Detect which cell encompasses the target text, then output its [X, Y] center coordinate. 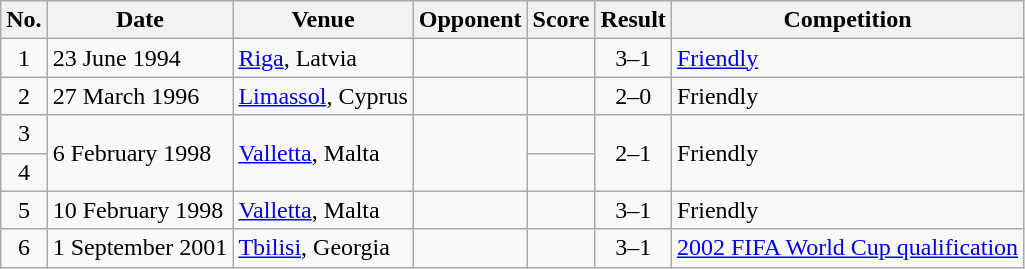
Venue [323, 20]
Limassol, Cyprus [323, 96]
6 February 1998 [140, 153]
Tbilisi, Georgia [323, 248]
1 September 2001 [140, 248]
1 [24, 58]
2–0 [633, 96]
Score [561, 20]
2 [24, 96]
2–1 [633, 153]
2002 FIFA World Cup qualification [847, 248]
6 [24, 248]
Competition [847, 20]
No. [24, 20]
Result [633, 20]
23 June 1994 [140, 58]
Opponent [470, 20]
Date [140, 20]
Riga, Latvia [323, 58]
10 February 1998 [140, 210]
5 [24, 210]
27 March 1996 [140, 96]
4 [24, 172]
3 [24, 134]
